Extract the [X, Y] coordinate from the center of the cell holding the provided text.  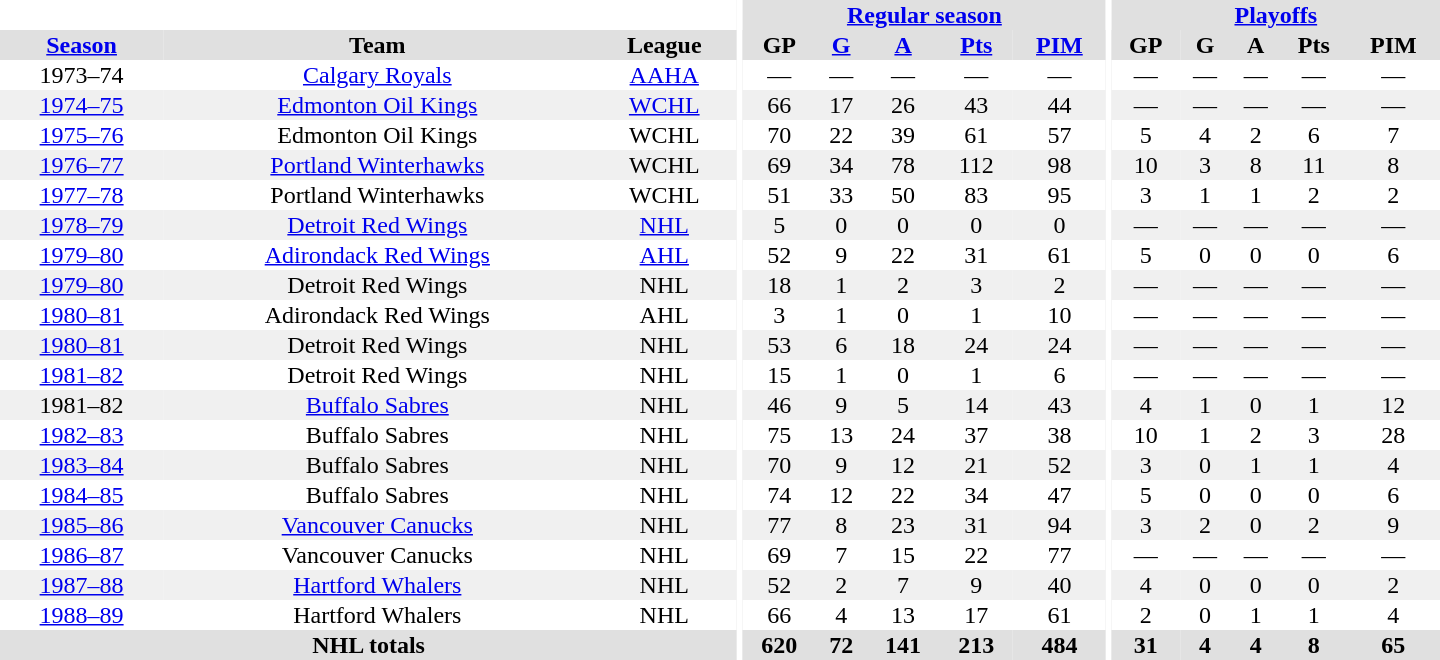
33 [842, 195]
141 [904, 645]
484 [1060, 645]
57 [1060, 135]
1977–78 [82, 195]
1974–75 [82, 105]
League [664, 45]
112 [976, 165]
14 [976, 405]
28 [1394, 435]
AAHA [664, 75]
47 [1060, 495]
21 [976, 465]
620 [780, 645]
65 [1394, 645]
1975–76 [82, 135]
Playoffs [1276, 15]
98 [1060, 165]
51 [780, 195]
1976–77 [82, 165]
83 [976, 195]
1982–83 [82, 435]
75 [780, 435]
23 [904, 525]
1984–85 [82, 495]
1985–86 [82, 525]
74 [780, 495]
46 [780, 405]
11 [1314, 165]
37 [976, 435]
1973–74 [82, 75]
1986–87 [82, 555]
94 [1060, 525]
1987–88 [82, 585]
213 [976, 645]
72 [842, 645]
40 [1060, 585]
38 [1060, 435]
44 [1060, 105]
78 [904, 165]
Regular season [924, 15]
50 [904, 195]
NHL totals [368, 645]
1983–84 [82, 465]
39 [904, 135]
1978–79 [82, 225]
Calgary Royals [377, 75]
Season [82, 45]
26 [904, 105]
Team [377, 45]
1988–89 [82, 615]
53 [780, 345]
95 [1060, 195]
